Return [X, Y] of the center of cell containing provided text 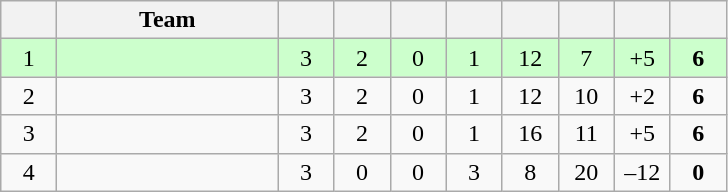
16 [530, 134]
+2 [642, 96]
7 [586, 58]
Team [168, 20]
8 [530, 172]
10 [586, 96]
11 [586, 134]
–12 [642, 172]
4 [29, 172]
20 [586, 172]
